Determine the (x, y) coordinate at the center of the cell enclosing the given text.  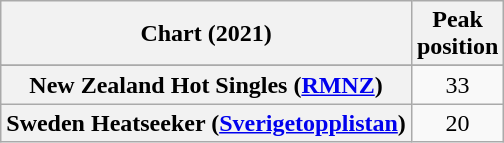
Peakposition (457, 34)
New Zealand Hot Singles (RMNZ) (206, 85)
Chart (2021) (206, 34)
20 (457, 123)
33 (457, 85)
Sweden Heatseeker (Sverigetopplistan) (206, 123)
